Provide the [x, y] coordinate of the cell's center where the given text is located.  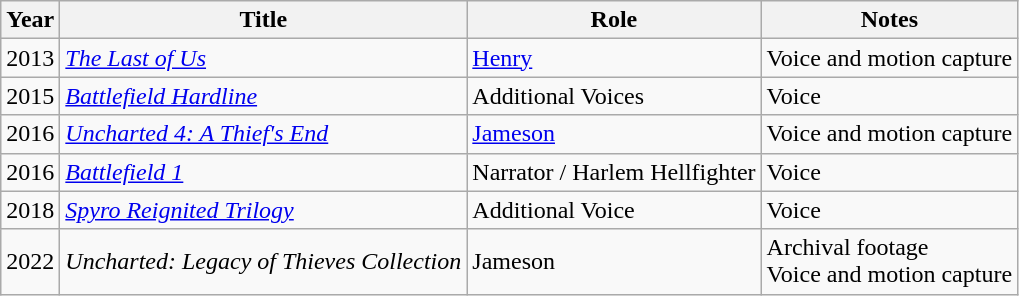
Archival footageVoice and motion capture [890, 262]
Title [264, 20]
Year [30, 20]
Spyro Reignited Trilogy [264, 210]
2015 [30, 96]
Additional Voice [614, 210]
Uncharted 4: A Thief's End [264, 134]
Battlefield Hardline [264, 96]
Battlefield 1 [264, 172]
Role [614, 20]
2022 [30, 262]
Narrator / Harlem Hellfighter [614, 172]
Uncharted: Legacy of Thieves Collection [264, 262]
The Last of Us [264, 58]
2013 [30, 58]
Henry [614, 58]
Notes [890, 20]
Additional Voices [614, 96]
2018 [30, 210]
